From the cell containing the given text, extract its center point as (x, y) coordinate. 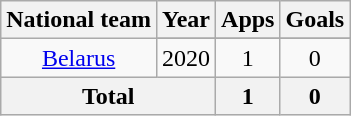
Year (186, 20)
Total (108, 96)
Belarus (79, 58)
Apps (248, 20)
2020 (186, 58)
National team (79, 20)
Goals (315, 20)
